For the text-containing cell, return its midpoint in (X, Y) coordinate format. 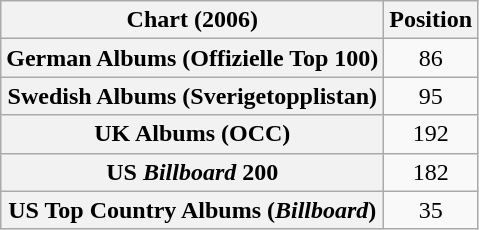
182 (431, 172)
Swedish Albums (Sverigetopplistan) (192, 96)
German Albums (Offizielle Top 100) (192, 58)
86 (431, 58)
35 (431, 210)
UK Albums (OCC) (192, 134)
US Top Country Albums (Billboard) (192, 210)
192 (431, 134)
Chart (2006) (192, 20)
95 (431, 96)
US Billboard 200 (192, 172)
Position (431, 20)
